Determine the (x, y) coordinate at the center of the cell enclosing the given text.  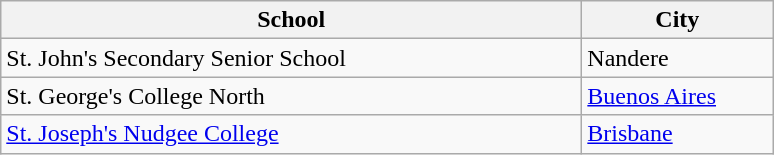
St. John's Secondary Senior School (292, 58)
City (678, 20)
Buenos Aires (678, 96)
St. Joseph's Nudgee College (292, 134)
School (292, 20)
Brisbane (678, 134)
Nandere (678, 58)
St. George's College North (292, 96)
